Return the (X, Y) coordinate for the center point of the cell that contains the specified text.  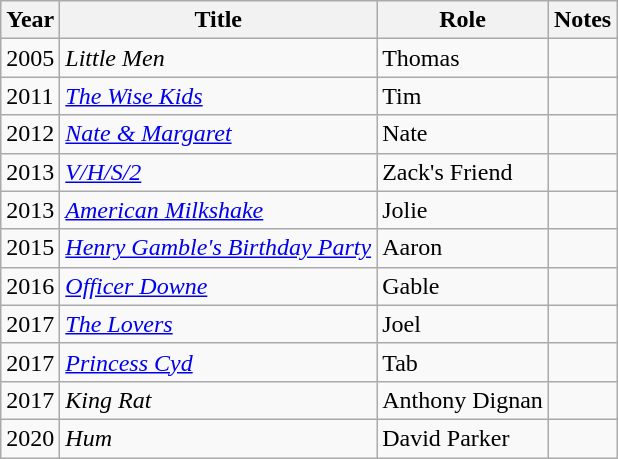
The Wise Kids (218, 96)
Joel (463, 324)
Aaron (463, 248)
Zack's Friend (463, 172)
V/H/S/2 (218, 172)
2012 (30, 134)
2015 (30, 248)
Thomas (463, 58)
Year (30, 20)
Jolie (463, 210)
Tim (463, 96)
Anthony Dignan (463, 400)
Role (463, 20)
Notes (582, 20)
Officer Downe (218, 286)
Gable (463, 286)
2011 (30, 96)
American Milkshake (218, 210)
2016 (30, 286)
Henry Gamble's Birthday Party (218, 248)
The Lovers (218, 324)
David Parker (463, 438)
2005 (30, 58)
Tab (463, 362)
2020 (30, 438)
Nate (463, 134)
Little Men (218, 58)
Princess Cyd (218, 362)
King Rat (218, 400)
Hum (218, 438)
Title (218, 20)
Nate & Margaret (218, 134)
